Find where the given text appears and provide that cell's center as (x, y) coordinate. 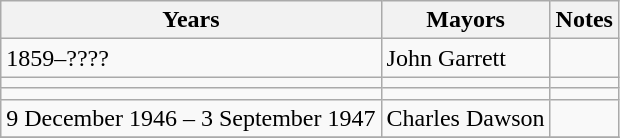
Charles Dawson (466, 118)
9 December 1946 – 3 September 1947 (191, 118)
1859–???? (191, 58)
Notes (584, 20)
Years (191, 20)
Mayors (466, 20)
John Garrett (466, 58)
